Provide the (X, Y) coordinate of the cell's center where the given text is located.  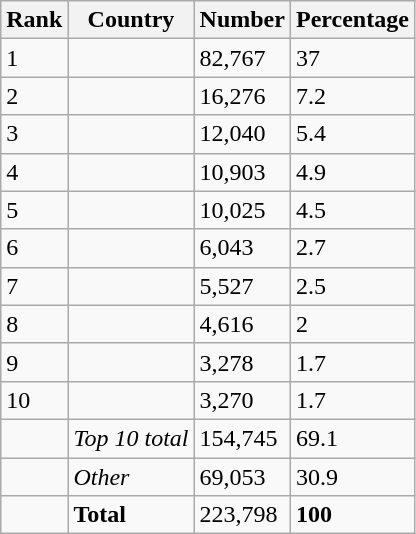
9 (34, 362)
8 (34, 324)
16,276 (242, 96)
5 (34, 210)
69,053 (242, 477)
1 (34, 58)
69.1 (352, 438)
37 (352, 58)
3,270 (242, 400)
3 (34, 134)
Rank (34, 20)
7 (34, 286)
7.2 (352, 96)
Country (131, 20)
Other (131, 477)
Top 10 total (131, 438)
4.5 (352, 210)
12,040 (242, 134)
Percentage (352, 20)
2.7 (352, 248)
100 (352, 515)
6 (34, 248)
154,745 (242, 438)
3,278 (242, 362)
10,903 (242, 172)
5,527 (242, 286)
Number (242, 20)
4 (34, 172)
10,025 (242, 210)
Total (131, 515)
30.9 (352, 477)
4,616 (242, 324)
223,798 (242, 515)
10 (34, 400)
5.4 (352, 134)
6,043 (242, 248)
2.5 (352, 286)
4.9 (352, 172)
82,767 (242, 58)
